Search for the cell housing the specified text and yield its [x, y] center coordinate. 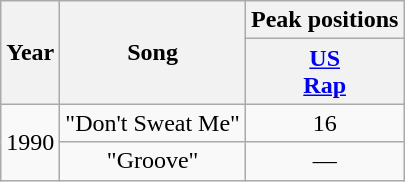
"Don't Sweat Me" [153, 123]
Peak positions [324, 20]
Song [153, 52]
USRap [324, 72]
"Groove" [153, 161]
Year [30, 52]
1990 [30, 142]
— [324, 161]
16 [324, 123]
